Search for the cell housing the specified text and yield its [X, Y] center coordinate. 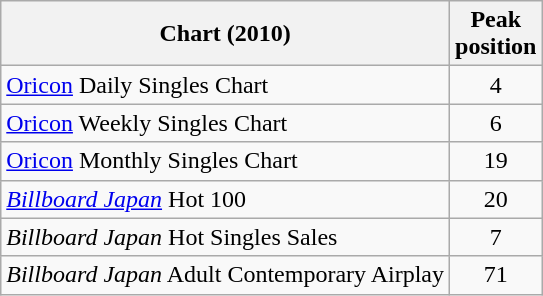
Billboard Japan Hot Singles Sales [226, 237]
Peakposition [496, 34]
Billboard Japan Adult Contemporary Airplay [226, 275]
7 [496, 237]
71 [496, 275]
Billboard Japan Hot 100 [226, 199]
4 [496, 85]
Oricon Daily Singles Chart [226, 85]
19 [496, 161]
Oricon Weekly Singles Chart [226, 123]
20 [496, 199]
Chart (2010) [226, 34]
6 [496, 123]
Oricon Monthly Singles Chart [226, 161]
